Pinpoint the cell where the given text exists, returning its (X, Y) midpoint coordinate. 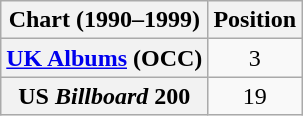
3 (255, 58)
UK Albums (OCC) (104, 58)
Position (255, 20)
Chart (1990–1999) (104, 20)
US Billboard 200 (104, 96)
19 (255, 96)
